Provide the [X, Y] coordinate of the cell's center where the given text is located.  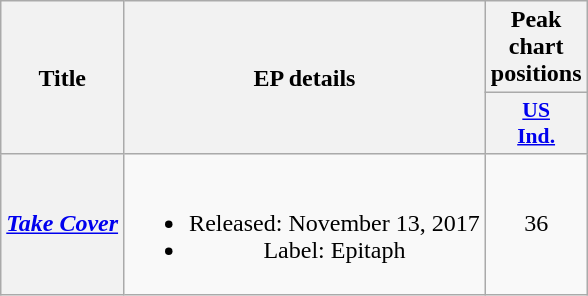
36 [536, 224]
Take Cover [62, 224]
EP details [305, 78]
USInd. [536, 124]
Released: November 13, 2017Label: Epitaph [305, 224]
Title [62, 78]
Peak chart positions [536, 47]
